Output the (x, y) coordinate of the center of the cell containing the given text.  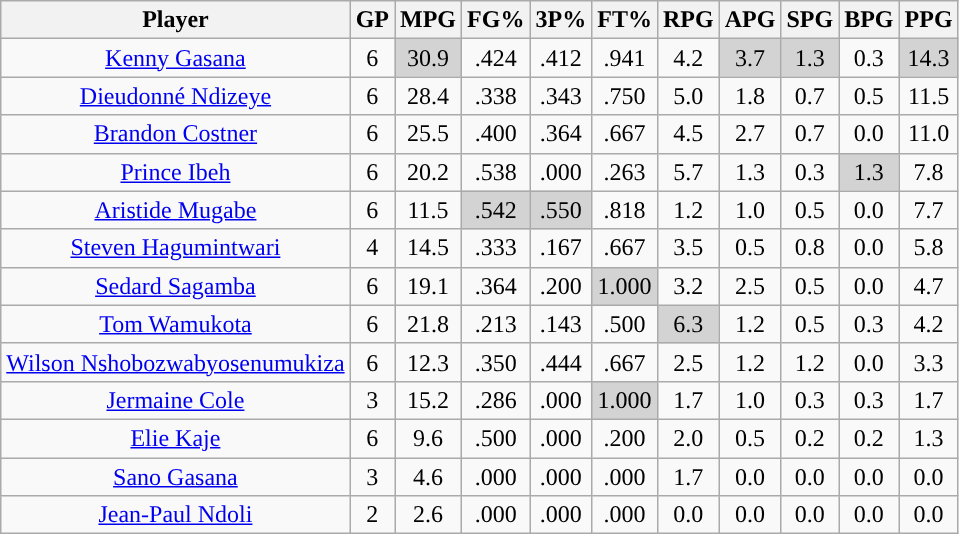
.263 (625, 172)
7.8 (928, 172)
3.7 (750, 58)
9.6 (428, 438)
.941 (625, 58)
.542 (496, 210)
5.7 (688, 172)
Elie Kaje (176, 438)
15.2 (428, 400)
Sedard Sagamba (176, 286)
4.7 (928, 286)
25.5 (428, 134)
2 (372, 515)
Brandon Costner (176, 134)
.143 (561, 324)
.213 (496, 324)
3.3 (928, 362)
2.0 (688, 438)
0.8 (810, 248)
6.3 (688, 324)
SPG (810, 20)
.338 (496, 96)
Sano Gasana (176, 477)
5.8 (928, 248)
.550 (561, 210)
3.2 (688, 286)
3.5 (688, 248)
5.0 (688, 96)
3P% (561, 20)
PPG (928, 20)
28.4 (428, 96)
4 (372, 248)
Kenny Gasana (176, 58)
MPG (428, 20)
.444 (561, 362)
Jermaine Cole (176, 400)
Dieudonné Ndizeye (176, 96)
.818 (625, 210)
19.1 (428, 286)
2.7 (750, 134)
14.5 (428, 248)
.167 (561, 248)
.343 (561, 96)
4.5 (688, 134)
.350 (496, 362)
2.6 (428, 515)
.750 (625, 96)
.538 (496, 172)
GP (372, 20)
BPG (869, 20)
Steven Hagumintwari (176, 248)
.400 (496, 134)
12.3 (428, 362)
1.8 (750, 96)
Jean-Paul Ndoli (176, 515)
30.9 (428, 58)
APG (750, 20)
Aristide Mugabe (176, 210)
Tom Wamukota (176, 324)
.286 (496, 400)
20.2 (428, 172)
4.6 (428, 477)
7.7 (928, 210)
21.8 (428, 324)
.333 (496, 248)
Player (176, 20)
Wilson Nshobozwabyosenumukiza (176, 362)
FT% (625, 20)
.424 (496, 58)
14.3 (928, 58)
.412 (561, 58)
11.0 (928, 134)
Prince Ibeh (176, 172)
FG% (496, 20)
RPG (688, 20)
